Extract the (x, y) coordinate from the center of the cell holding the provided text.  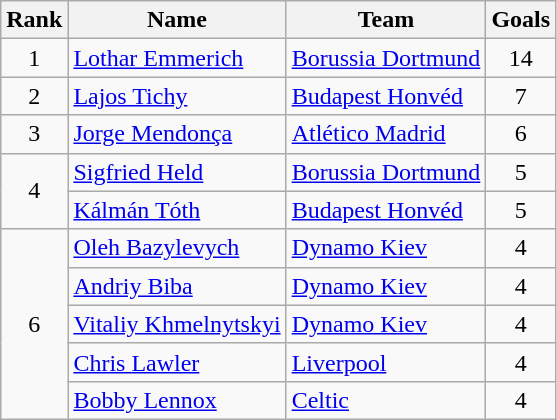
Bobby Lennox (177, 400)
Rank (34, 20)
Name (177, 20)
14 (521, 58)
Lajos Tichy (177, 96)
Atlético Madrid (386, 134)
2 (34, 96)
7 (521, 96)
Team (386, 20)
Liverpool (386, 362)
Vitaliy Khmelnytskyi (177, 324)
Chris Lawler (177, 362)
Celtic (386, 400)
Jorge Mendonça (177, 134)
Oleh Bazylevych (177, 248)
1 (34, 58)
Lothar Emmerich (177, 58)
Andriy Biba (177, 286)
3 (34, 134)
Goals (521, 20)
Kálmán Tóth (177, 210)
Sigfried Held (177, 172)
